Return (X, Y) of the center of cell containing provided text 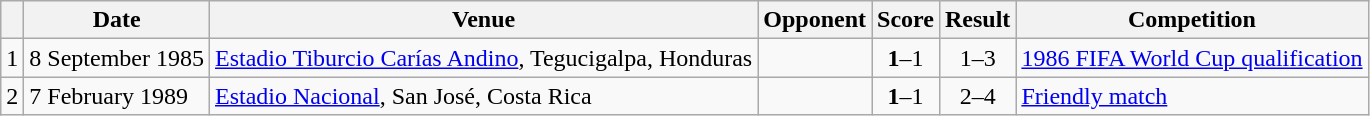
1986 FIFA World Cup qualification (1192, 58)
Score (906, 20)
Venue (484, 20)
2 (12, 96)
Date (117, 20)
7 February 1989 (117, 96)
1 (12, 58)
Competition (1192, 20)
Opponent (815, 20)
2–4 (977, 96)
1–3 (977, 58)
Estadio Nacional, San José, Costa Rica (484, 96)
Estadio Tiburcio Carías Andino, Tegucigalpa, Honduras (484, 58)
8 September 1985 (117, 58)
Friendly match (1192, 96)
Result (977, 20)
